Capture the cell that displays the provided text and extract its [x, y] central coordinate. 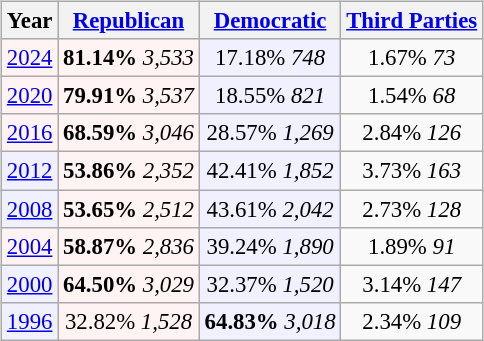
2004 [30, 246]
81.14% 3,533 [129, 58]
Third Parties [412, 21]
2.84% 126 [412, 133]
32.82% 1,528 [129, 321]
Republican [129, 21]
Democratic [270, 21]
2.73% 128 [412, 209]
Year [30, 21]
1996 [30, 321]
1.67% 73 [412, 58]
2000 [30, 284]
3.73% 163 [412, 171]
64.83% 3,018 [270, 321]
3.14% 147 [412, 284]
2024 [30, 58]
79.91% 3,537 [129, 96]
28.57% 1,269 [270, 133]
2020 [30, 96]
1.89% 91 [412, 246]
1.54% 68 [412, 96]
53.86% 2,352 [129, 171]
2008 [30, 209]
32.37% 1,520 [270, 284]
64.50% 3,029 [129, 284]
58.87% 2,836 [129, 246]
42.41% 1,852 [270, 171]
18.55% 821 [270, 96]
53.65% 2,512 [129, 209]
2012 [30, 171]
43.61% 2,042 [270, 209]
39.24% 1,890 [270, 246]
2.34% 109 [412, 321]
2016 [30, 133]
68.59% 3,046 [129, 133]
17.18% 748 [270, 58]
